From the cell containing the given text, extract its center point as (X, Y) coordinate. 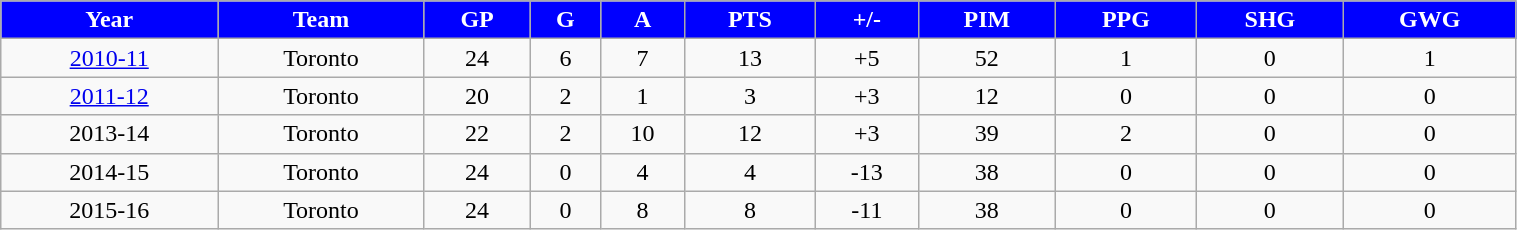
22 (477, 134)
Year (110, 20)
3 (750, 96)
7 (643, 58)
GP (477, 20)
2011-12 (110, 96)
-11 (868, 210)
10 (643, 134)
-13 (868, 172)
6 (566, 58)
Team (322, 20)
G (566, 20)
PTS (750, 20)
2013-14 (110, 134)
+5 (868, 58)
2014-15 (110, 172)
PPG (1126, 20)
39 (987, 134)
2015-16 (110, 210)
52 (987, 58)
A (643, 20)
PIM (987, 20)
13 (750, 58)
SHG (1270, 20)
+/- (868, 20)
GWG (1430, 20)
20 (477, 96)
2010-11 (110, 58)
